Extract the [X, Y] coordinate from the center of the cell holding the provided text.  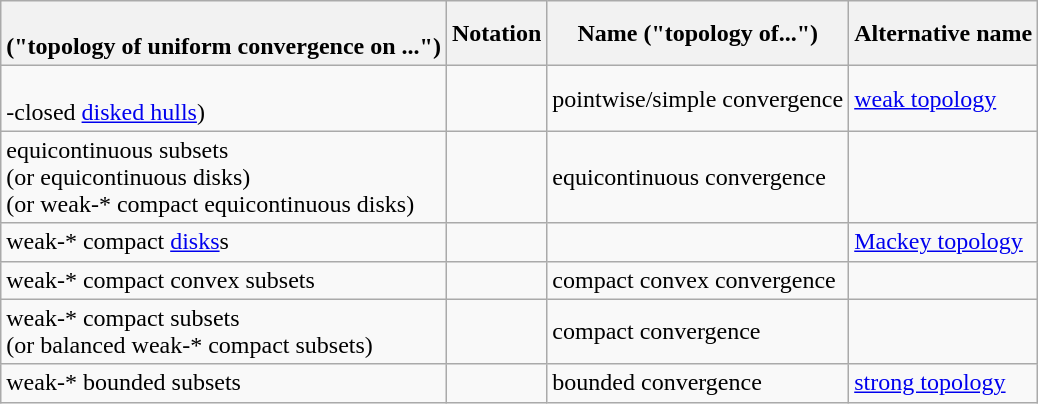
strong topology [944, 383]
weak topology [944, 98]
Mackey topology [944, 242]
compact convex convergence [698, 280]
pointwise/simple convergence [698, 98]
equicontinuous subsets(or equicontinuous disks)(or weak-* compact equicontinuous disks) [224, 177]
("topology of uniform convergence on ...") [224, 34]
equicontinuous convergence [698, 177]
Notation [496, 34]
weak-* bounded subsets [224, 383]
-closed disked hulls) [224, 98]
bounded convergence [698, 383]
weak-* compact convex subsets [224, 280]
compact convergence [698, 332]
Alternative name [944, 34]
weak-* compact subsets(or balanced weak-* compact subsets) [224, 332]
weak-* compact diskss [224, 242]
Name ("topology of...") [698, 34]
